Find where the given text appears and provide that cell's center as (x, y) coordinate. 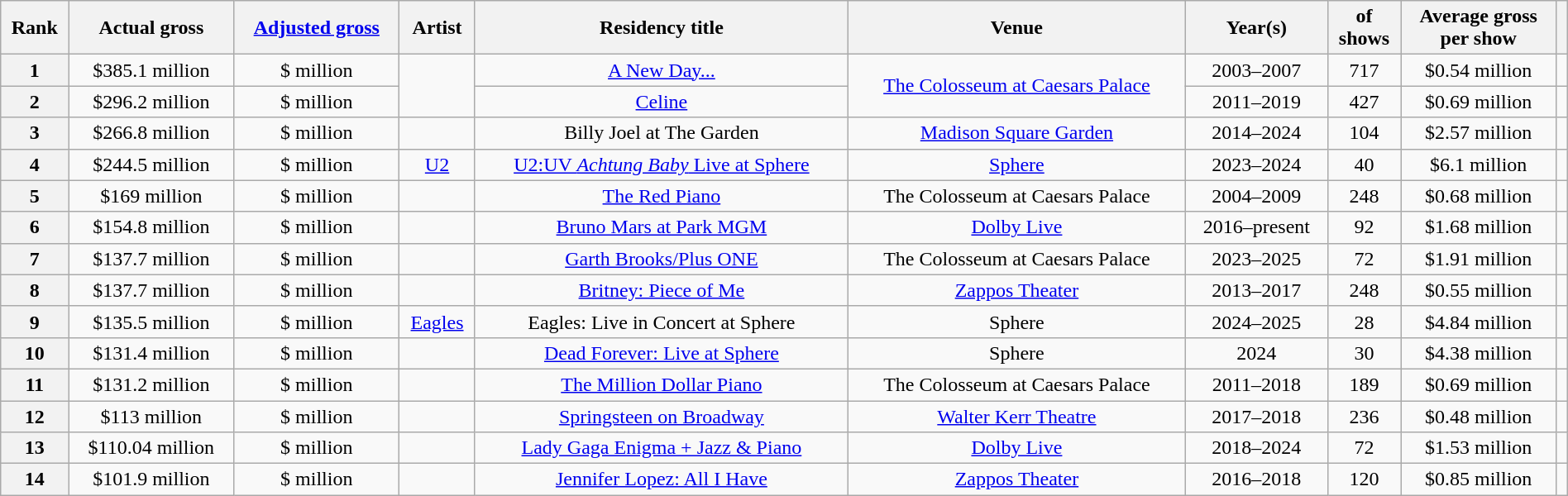
Madison Square Garden (1016, 133)
10 (35, 353)
2017–2018 (1257, 416)
The Million Dollar Piano (662, 384)
U2:UV Achtung Baby Live at Sphere (662, 165)
2011–2019 (1257, 102)
2013–2017 (1257, 290)
$131.2 million (151, 384)
$6.1 million (1479, 165)
2 (35, 102)
Venue (1016, 28)
Walter Kerr Theatre (1016, 416)
28 (1365, 322)
2011–2018 (1257, 384)
Adjusted gross (317, 28)
Bruno Mars at Park MGM (662, 227)
Year(s) (1257, 28)
6 (35, 227)
11 (35, 384)
236 (1365, 416)
Residency title (662, 28)
92 (1365, 227)
4 (35, 165)
Celine (662, 102)
$0.54 million (1479, 70)
189 (1365, 384)
U2 (437, 165)
Rank (35, 28)
12 (35, 416)
Eagles: Live in Concert at Sphere (662, 322)
$4.38 million (1479, 353)
$244.5 million (151, 165)
30 (1365, 353)
717 (1365, 70)
$110.04 million (151, 448)
Garth Brooks/Plus ONE (662, 259)
$1.91 million (1479, 259)
13 (35, 448)
Artist (437, 28)
9 (35, 322)
7 (35, 259)
$131.4 million (151, 353)
2016–present (1257, 227)
$1.53 million (1479, 448)
2023–2025 (1257, 259)
$135.5 million (151, 322)
427 (1365, 102)
120 (1365, 479)
$0.68 million (1479, 196)
$169 million (151, 196)
$4.84 million (1479, 322)
The Red Piano (662, 196)
$0.48 million (1479, 416)
$0.85 million (1479, 479)
$101.9 million (151, 479)
2004–2009 (1257, 196)
$1.68 million (1479, 227)
$385.1 million (151, 70)
$113 million (151, 416)
2018–2024 (1257, 448)
2003–2007 (1257, 70)
$2.57 million (1479, 133)
8 (35, 290)
Actual gross (151, 28)
Lady Gaga Enigma + Jazz & Piano (662, 448)
A New Day... (662, 70)
Eagles (437, 322)
2023–2024 (1257, 165)
5 (35, 196)
2024–2025 (1257, 322)
$0.55 million (1479, 290)
Jennifer Lopez: All I Have (662, 479)
14 (35, 479)
Average grossper show (1479, 28)
2014–2024 (1257, 133)
$266.8 million (151, 133)
2024 (1257, 353)
$154.8 million (151, 227)
3 (35, 133)
Britney: Piece of Me (662, 290)
104 (1365, 133)
1 (35, 70)
40 (1365, 165)
Dead Forever: Live at Sphere (662, 353)
2016–2018 (1257, 479)
Springsteen on Broadway (662, 416)
Billy Joel at The Garden (662, 133)
ofshows (1365, 28)
$296.2 million (151, 102)
